Locate the cell with the specified text and output its [x, y] center coordinate. 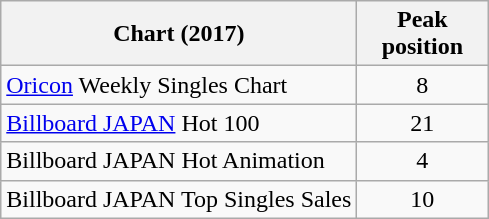
Peak position [422, 34]
Billboard JAPAN Hot Animation [179, 161]
Billboard JAPAN Top Singles Sales [179, 199]
8 [422, 85]
Oricon Weekly Singles Chart [179, 85]
Billboard JAPAN Hot 100 [179, 123]
4 [422, 161]
10 [422, 199]
21 [422, 123]
Chart (2017) [179, 34]
